Extract the [X, Y] coordinate from the center of the cell holding the provided text.  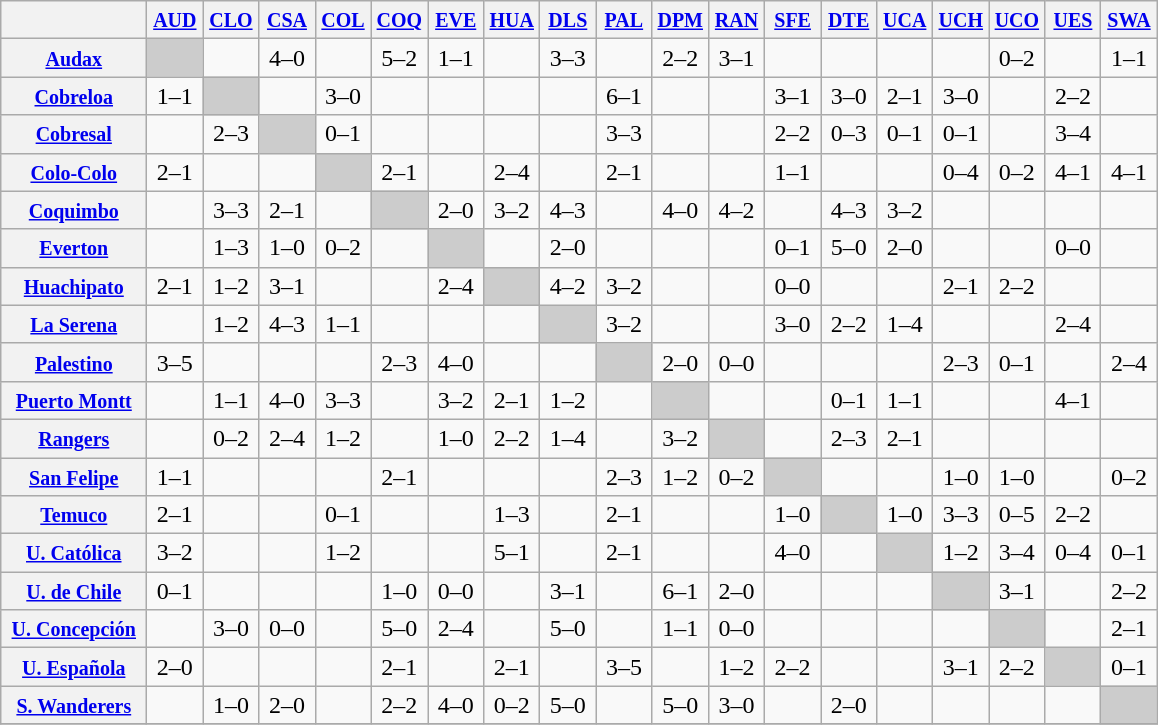
DPM [680, 20]
5–2 [400, 58]
UCA [905, 20]
CSA [287, 20]
U. Española [74, 667]
Palestino [74, 362]
Audax [74, 58]
DLS [568, 20]
U. Concepción [74, 629]
U. de Chile [74, 591]
RAN [737, 20]
Coquimbo [74, 210]
UCO [1017, 20]
La Serena [74, 324]
COQ [400, 20]
Temuco [74, 515]
PAL [624, 20]
5–1 [512, 553]
DTE [849, 20]
Puerto Montt [74, 400]
0–3 [849, 134]
Cobreloa [74, 96]
S. Wanderers [74, 705]
0–5 [1017, 515]
EVE [456, 20]
AUD [175, 20]
UES [1073, 20]
HUA [512, 20]
Cobresal [74, 134]
Rangers [74, 438]
San Felipe [74, 477]
SFE [793, 20]
U. Católica [74, 553]
Huachipato [74, 286]
UCH [961, 20]
CLO [231, 20]
SWA [1129, 20]
Everton [74, 248]
COL [343, 20]
Colo-Colo [74, 172]
